Provide the [x, y] coordinate of the cell's center where the given text is located.  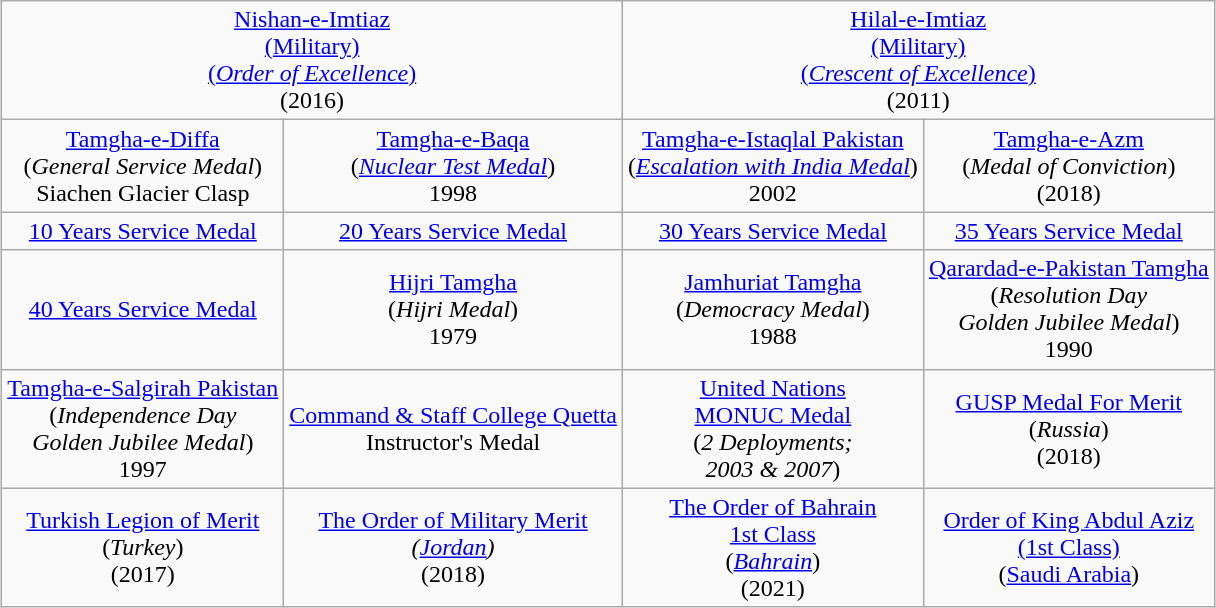
Tamgha-e-Baqa(Nuclear Test Medal)1998 [454, 166]
Nishan-e-Imtiaz(Military)(Order of Excellence)(2016) [312, 60]
The Order of Military Merit(Jordan)(2018) [454, 548]
10 Years Service Medal [143, 231]
Command & Staff College QuettaInstructor's Medal [454, 428]
Tamgha-e-Azm(Medal of Conviction)(2018) [1068, 166]
30 Years Service Medal [772, 231]
Jamhuriat Tamgha(Democracy Medal)1988 [772, 310]
United NationsMONUC Medal(2 Deployments;2003 & 2007) [772, 428]
Hijri Tamgha(Hijri Medal)1979 [454, 310]
35 Years Service Medal [1068, 231]
GUSP Medal For Merit(Russia)(2018) [1068, 428]
Hilal-e-Imtiaz(Military)(Crescent of Excellence)(2011) [918, 60]
Qarardad-e-Pakistan Tamgha(Resolution DayGolden Jubilee Medal)1990 [1068, 310]
Tamgha-e-Salgirah Pakistan(Independence DayGolden Jubilee Medal)1997 [143, 428]
40 Years Service Medal [143, 310]
Order of King Abdul Aziz(1st Class)(Saudi Arabia) [1068, 548]
20 Years Service Medal [454, 231]
Tamgha-e-Diffa(General Service Medal)Siachen Glacier Clasp [143, 166]
The Order of Bahrain1st Class(Bahrain)(2021) [772, 548]
Tamgha-e-Istaqlal Pakistan(Escalation with India Medal)2002 [772, 166]
Turkish Legion of Merit(Turkey)(2017) [143, 548]
